Find where the given text appears and provide that cell's center as [x, y] coordinate. 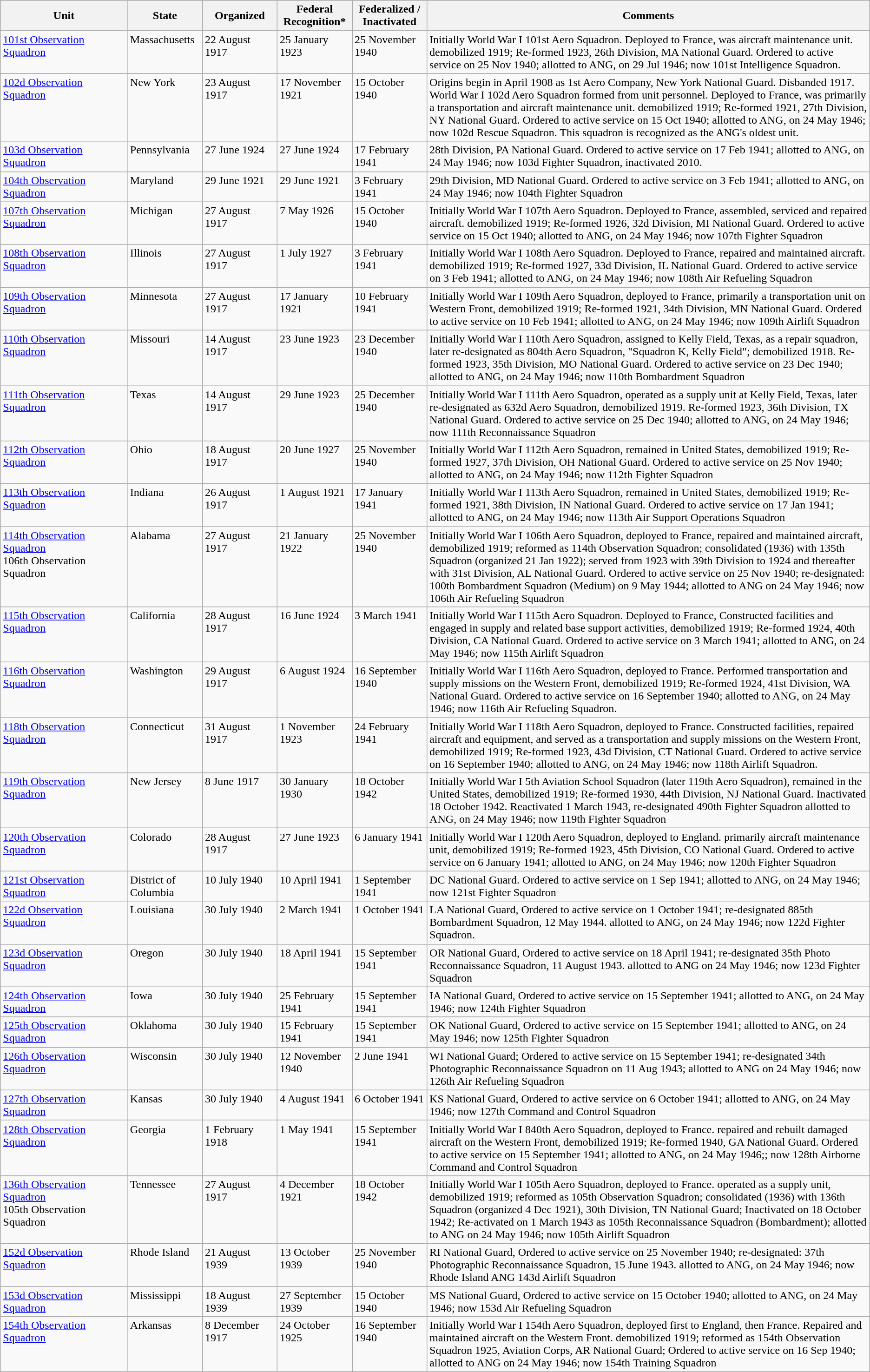
10 July 1940 [240, 886]
122d Observation Squadron [64, 923]
Massachusetts [165, 52]
Colorado [165, 850]
24 February 1941 [389, 745]
128th Observation Squadron [64, 1148]
113th Observation Squadron [64, 505]
18 April 1941 [314, 965]
17 January 1921 [314, 309]
13 October 1939 [314, 1265]
6 January 1941 [389, 850]
101st Observation Squadron [64, 52]
29 August 1917 [240, 690]
Kansas [165, 1105]
Oregon [165, 965]
31 August 1917 [240, 745]
4 December 1921 [314, 1209]
107th Observation Squadron [64, 223]
29th Division, MD National Guard. Ordered to active service on 3 Feb 1941; allotted to ANG, on 24 May 1946; now 104th Fighter Squadron [649, 187]
8 June 1917 [240, 800]
1 September 1941 [389, 886]
New Jersey [165, 800]
State [165, 16]
2 June 1941 [389, 1069]
115th Observation Squadron [64, 635]
22 August 1917 [240, 52]
Minnesota [165, 309]
27 September 1939 [314, 1301]
6 October 1941 [389, 1105]
25 December 1940 [389, 413]
IA National Guard, Ordered to active service on 15 September 1941; allotted to ANG, on 24 May 1946; now 124th Fighter Squadron [649, 1002]
Louisiana [165, 923]
124th Observation Squadron [64, 1002]
154th Observation Squadron [64, 1344]
125th Observation Squadron [64, 1032]
Maryland [165, 187]
Organized [240, 16]
KS National Guard, Ordered to active service on 6 October 1941; allotted to ANG, on 24 May 1946; now 127th Command and Control Squadron [649, 1105]
8 December 1917 [240, 1344]
3 March 1941 [389, 635]
29 June 1923 [314, 413]
MS National Guard, Ordered to active service on 15 October 1940; allotted to ANG, on 24 May 1946; now 153d Air Refueling Squadron [649, 1301]
Wisconsin [165, 1069]
2 March 1941 [314, 923]
12 November 1940 [314, 1069]
103d Observation Squadron [64, 156]
Tennessee [165, 1209]
New York [165, 107]
Oklahoma [165, 1032]
24 October 1925 [314, 1344]
18 August 1939 [240, 1301]
23 December 1940 [389, 358]
1 May 1941 [314, 1148]
Alabama [165, 566]
7 May 1926 [314, 223]
District of Columbia [165, 886]
Texas [165, 413]
Illinois [165, 266]
25 February 1941 [314, 1002]
112th Observation Squadron [64, 462]
15 February 1941 [314, 1032]
Unit [64, 16]
Missouri [165, 358]
104th Observation Squadron [64, 187]
114th Observation Squadron106th Observation Squadron [64, 566]
21 August 1939 [240, 1265]
25 January 1923 [314, 52]
17 February 1941 [389, 156]
110th Observation Squadron [64, 358]
4 August 1941 [314, 1105]
OK National Guard, Ordered to active service on 15 September 1941; allotted to ANG, on 24 May 1946; now 125th Fighter Squadron [649, 1032]
Washington [165, 690]
Indiana [165, 505]
136th Observation Squadron105th Observation Squadron [64, 1209]
Rhode Island [165, 1265]
20 June 1927 [314, 462]
Comments [649, 16]
111th Observation Squadron [64, 413]
17 November 1921 [314, 107]
Arkansas [165, 1344]
Iowa [165, 1002]
123d Observation Squadron [64, 965]
10 April 1941 [314, 886]
Mississippi [165, 1301]
153d Observation Squadron [64, 1301]
10 February 1941 [389, 309]
30 January 1930 [314, 800]
Connecticut [165, 745]
1 October 1941 [389, 923]
121st Observation Squadron [64, 886]
26 August 1917 [240, 505]
23 August 1917 [240, 107]
126th Observation Squadron [64, 1069]
FederalRecognition* [314, 16]
118th Observation Squadron [64, 745]
21 January 1922 [314, 566]
6 August 1924 [314, 690]
127th Observation Squadron [64, 1105]
23 June 1923 [314, 358]
Michigan [165, 223]
1 August 1921 [314, 505]
102d Observation Squadron [64, 107]
1 July 1927 [314, 266]
California [165, 635]
Pennsylvania [165, 156]
DC National Guard. Ordered to active service on 1 Sep 1941; allotted to ANG, on 24 May 1946; now 121st Fighter Squadron [649, 886]
17 January 1941 [389, 505]
Federalized /Inactivated [389, 16]
Ohio [165, 462]
108th Observation Squadron [64, 266]
1 February 1918 [240, 1148]
152d Observation Squadron [64, 1265]
119th Observation Squadron [64, 800]
Georgia [165, 1148]
1 November 1923 [314, 745]
116th Observation Squadron [64, 690]
27 June 1923 [314, 850]
18 August 1917 [240, 462]
120th Observation Squadron [64, 850]
16 June 1924 [314, 635]
109th Observation Squadron [64, 309]
